From the cell containing the given text, extract its center point as (X, Y) coordinate. 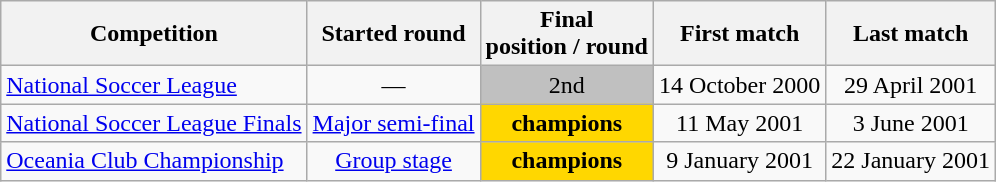
Last match (911, 34)
3 June 2001 (911, 123)
National Soccer League (154, 85)
Competition (154, 34)
29 April 2001 (911, 85)
Group stage (394, 161)
Major semi-final (394, 123)
11 May 2001 (739, 123)
22 January 2001 (911, 161)
Started round (394, 34)
9 January 2001 (739, 161)
— (394, 85)
First match (739, 34)
Final position / round (566, 34)
14 October 2000 (739, 85)
2nd (566, 85)
National Soccer League Finals (154, 123)
Oceania Club Championship (154, 161)
